Extract the [x, y] coordinate from the center of the cell holding the provided text.  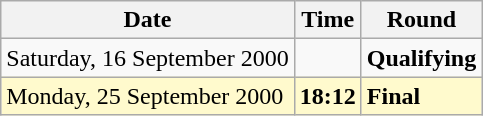
18:12 [328, 96]
Qualifying [421, 58]
Monday, 25 September 2000 [148, 96]
Round [421, 20]
Final [421, 96]
Saturday, 16 September 2000 [148, 58]
Time [328, 20]
Date [148, 20]
